Search for the cell housing the specified text and yield its (x, y) center coordinate. 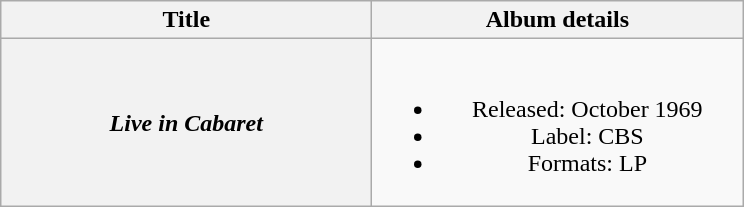
Released: October 1969Label: CBSFormats: LP (558, 122)
Title (186, 20)
Live in Cabaret (186, 122)
Album details (558, 20)
